Search for the cell housing the specified text and yield its [X, Y] center coordinate. 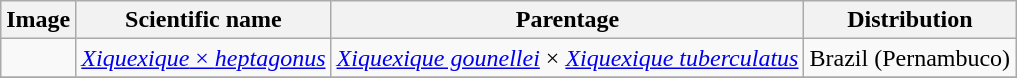
Xiquexique gounellei × Xiquexique tuberculatus [568, 58]
Brazil (Pernambuco) [910, 58]
Parentage [568, 20]
Distribution [910, 20]
Xiquexique × heptagonus [204, 58]
Scientific name [204, 20]
Image [38, 20]
